Locate the cell with the specified text and output its [X, Y] center coordinate. 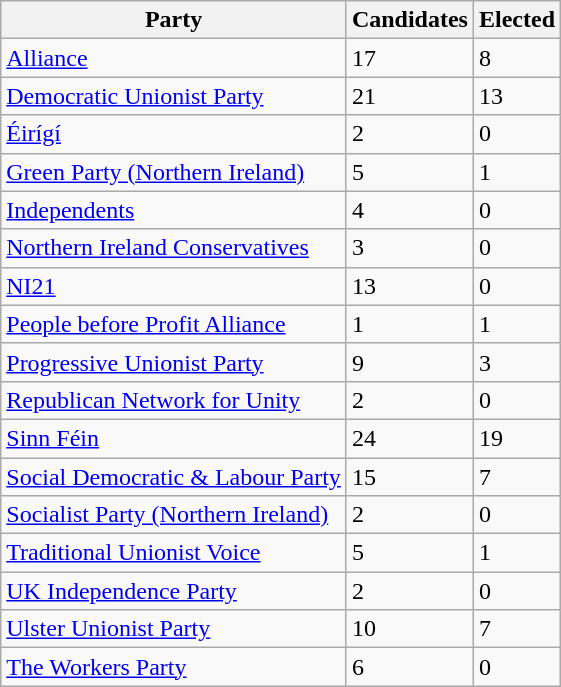
Social Democratic & Labour Party [174, 477]
4 [410, 210]
8 [516, 58]
Éirígí [174, 134]
Elected [516, 20]
Green Party (Northern Ireland) [174, 172]
Socialist Party (Northern Ireland) [174, 515]
19 [516, 438]
Progressive Unionist Party [174, 362]
Independents [174, 210]
10 [410, 629]
People before Profit Alliance [174, 324]
Traditional Unionist Voice [174, 553]
UK Independence Party [174, 591]
Alliance [174, 58]
The Workers Party [174, 667]
Candidates [410, 20]
Sinn Féin [174, 438]
17 [410, 58]
Party [174, 20]
Ulster Unionist Party [174, 629]
Northern Ireland Conservatives [174, 248]
NI21 [174, 286]
6 [410, 667]
21 [410, 96]
15 [410, 477]
Republican Network for Unity [174, 400]
Democratic Unionist Party [174, 96]
24 [410, 438]
9 [410, 362]
